For the text-containing cell, return its midpoint in [X, Y] coordinate format. 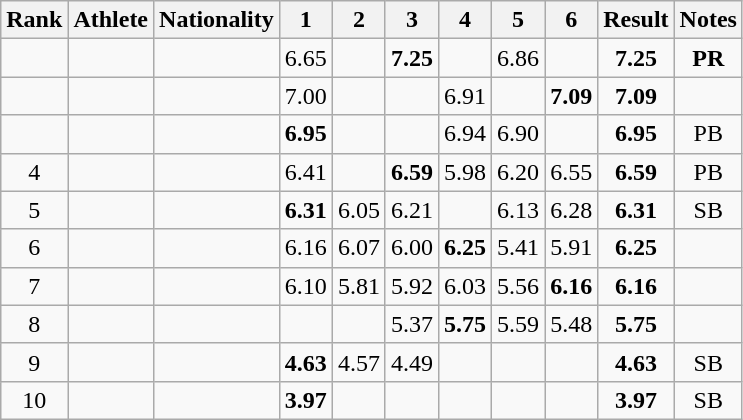
6.65 [306, 58]
6.07 [358, 248]
6.41 [306, 172]
6.55 [572, 172]
Nationality [217, 20]
Result [636, 20]
6.91 [464, 96]
5.92 [412, 286]
8 [34, 324]
6.86 [518, 58]
PR [708, 58]
6.00 [412, 248]
2 [358, 20]
1 [306, 20]
5.98 [464, 172]
6.13 [518, 210]
5.37 [412, 324]
4.57 [358, 362]
Athlete [111, 20]
Notes [708, 20]
6.94 [464, 134]
5.91 [572, 248]
5.59 [518, 324]
4.49 [412, 362]
5.41 [518, 248]
6.28 [572, 210]
6.90 [518, 134]
3 [412, 20]
7 [34, 286]
9 [34, 362]
10 [34, 400]
6.03 [464, 286]
6.05 [358, 210]
6.10 [306, 286]
7.00 [306, 96]
5.56 [518, 286]
5.48 [572, 324]
Rank [34, 20]
6.21 [412, 210]
6.20 [518, 172]
5.81 [358, 286]
